Output the (x, y) coordinate of the center of the cell containing the given text.  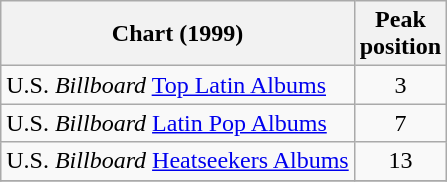
3 (400, 85)
Chart (1999) (178, 34)
7 (400, 123)
U.S. Billboard Heatseekers Albums (178, 161)
U.S. Billboard Latin Pop Albums (178, 123)
Peakposition (400, 34)
13 (400, 161)
U.S. Billboard Top Latin Albums (178, 85)
